From the cell containing the given text, extract its center point as (X, Y) coordinate. 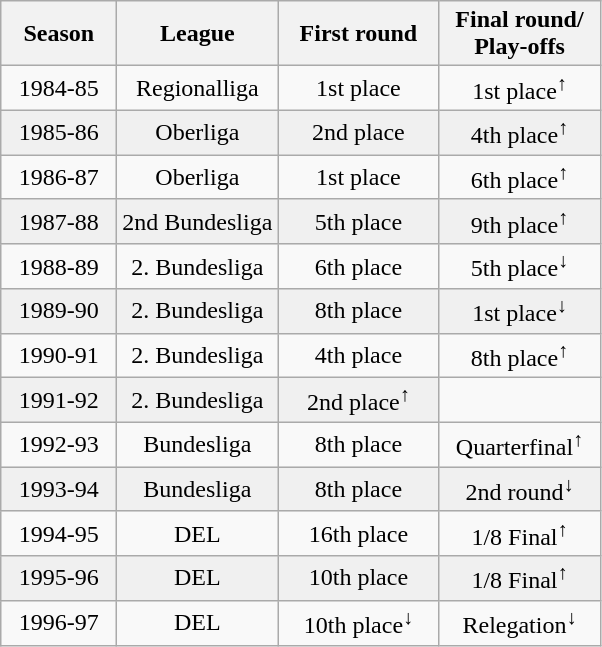
Regionalliga (198, 88)
9th place↑ (520, 222)
6th place (358, 266)
1989-90 (59, 312)
2nd place (358, 132)
Season (59, 34)
1st place↑ (520, 88)
Relegation↓ (520, 622)
Final round/Play-offs (520, 34)
1988-89 (59, 266)
4th place (358, 356)
4th place↑ (520, 132)
1992-93 (59, 444)
1990-91 (59, 356)
5th place↓ (520, 266)
6th place↑ (520, 178)
2nd round↓ (520, 490)
2nd Bundesliga (198, 222)
League (198, 34)
2nd place↑ (358, 400)
10th place (358, 578)
Quarterfinal↑ (520, 444)
1987-88 (59, 222)
1994-95 (59, 534)
1st place↓ (520, 312)
1986-87 (59, 178)
First round (358, 34)
10th place↓ (358, 622)
1984-85 (59, 88)
8th place↑ (520, 356)
1996-97 (59, 622)
1991-92 (59, 400)
1985-86 (59, 132)
5th place (358, 222)
16th place (358, 534)
1995-96 (59, 578)
1993-94 (59, 490)
